Find where the given text appears and provide that cell's center as [X, Y] coordinate. 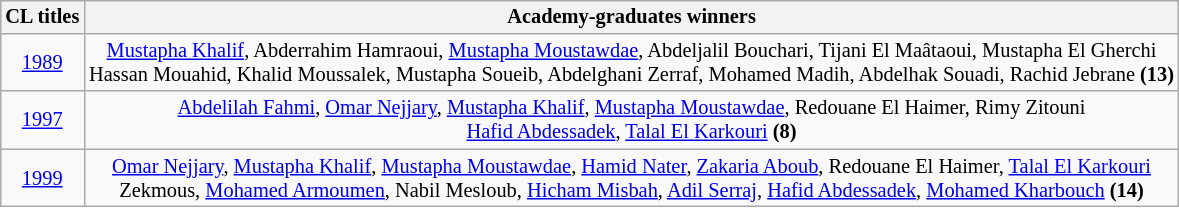
Academy-graduates winners [632, 17]
1989 [42, 63]
CL titles [42, 17]
1997 [42, 120]
Abdelilah Fahmi, Omar Nejjary, Mustapha Khalif, Mustapha Moustawdae, Redouane El Haimer, Rimy ZitouniHafid Abdessadek, Talal El Karkouri (8) [632, 120]
1999 [42, 178]
